Output the [x, y] coordinate of the center of the cell containing the given text.  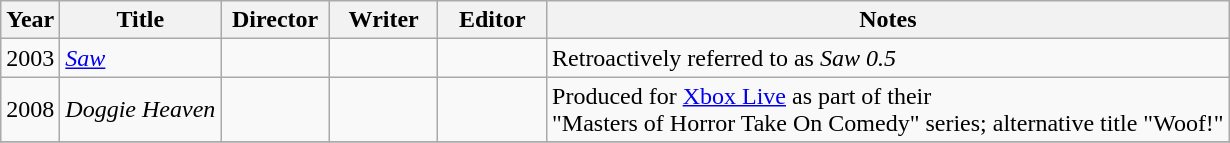
Year [30, 20]
2008 [30, 110]
Title [140, 20]
Doggie Heaven [140, 110]
Retroactively referred to as Saw 0.5 [888, 58]
Director [276, 20]
Produced for Xbox Live as part of their"Masters of Horror Take On Comedy" series; alternative title "Woof!" [888, 110]
2003 [30, 58]
Notes [888, 20]
Writer [384, 20]
Editor [492, 20]
Saw [140, 58]
